From the cell containing the given text, extract its center point as [x, y] coordinate. 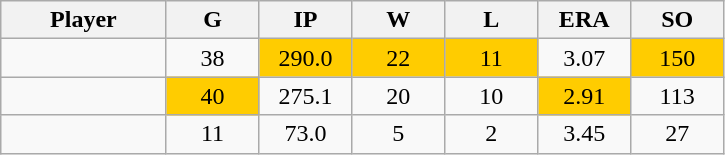
38 [212, 58]
113 [678, 96]
ERA [584, 20]
20 [398, 96]
3.07 [584, 58]
L [492, 20]
IP [306, 20]
22 [398, 58]
2.91 [584, 96]
40 [212, 96]
290.0 [306, 58]
G [212, 20]
10 [492, 96]
275.1 [306, 96]
150 [678, 58]
SO [678, 20]
2 [492, 134]
W [398, 20]
Player [84, 20]
5 [398, 134]
73.0 [306, 134]
27 [678, 134]
3.45 [584, 134]
